Detect which cell encompasses the target text, then output its [X, Y] center coordinate. 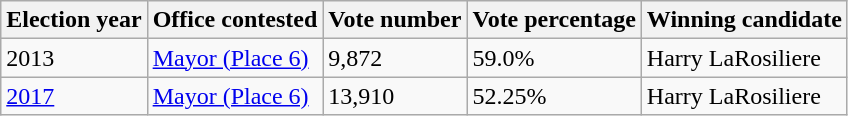
13,910 [395, 96]
Winning candidate [744, 20]
59.0% [554, 58]
9,872 [395, 58]
Vote number [395, 20]
Vote percentage [554, 20]
2013 [74, 58]
Election year [74, 20]
52.25% [554, 96]
Office contested [235, 20]
2017 [74, 96]
